Identify which cell holds the provided text, then report its [X, Y] central coordinate. 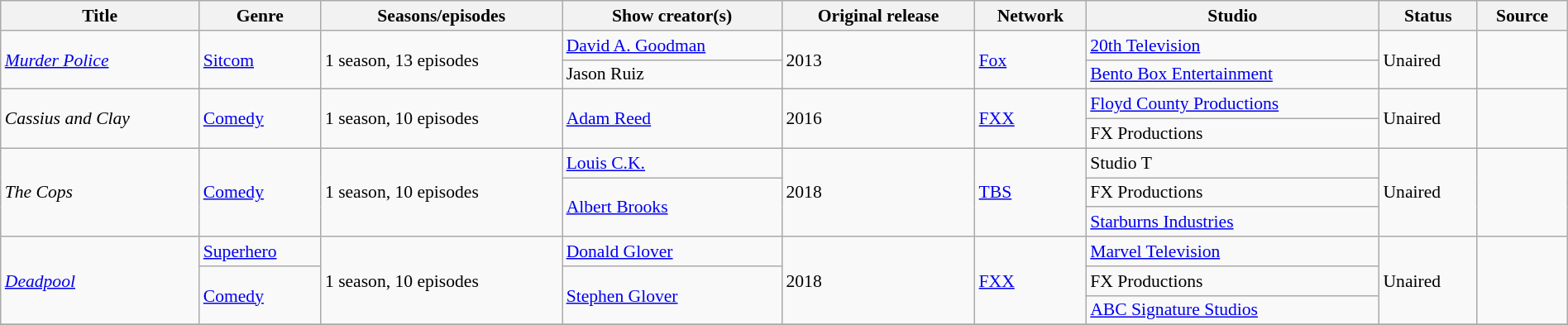
TBS [1030, 192]
20th Television [1232, 45]
Studio [1232, 16]
ABC Signature Studios [1232, 310]
Marvel Television [1232, 251]
David A. Goodman [672, 45]
Sitcom [260, 60]
Fox [1030, 60]
Donald Glover [672, 251]
Show creator(s) [672, 16]
2013 [878, 60]
Status [1427, 16]
2016 [878, 119]
Murder Police [100, 60]
Original release [878, 16]
Deadpool [100, 281]
Jason Ruiz [672, 74]
Floyd County Productions [1232, 104]
Adam Reed [672, 119]
Superhero [260, 251]
Source [1522, 16]
The Cops [100, 192]
Louis C.K. [672, 163]
Starburns Industries [1232, 222]
Studio T [1232, 163]
Title [100, 16]
Network [1030, 16]
Genre [260, 16]
1 season, 13 episodes [442, 60]
Bento Box Entertainment [1232, 74]
Stephen Glover [672, 296]
Albert Brooks [672, 207]
Cassius and Clay [100, 119]
Seasons/episodes [442, 16]
